From the cell containing the given text, extract its center point as (x, y) coordinate. 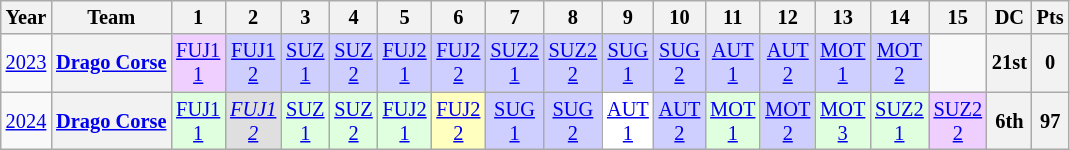
5 (405, 17)
8 (573, 17)
4 (353, 17)
10 (680, 17)
Team (111, 17)
7 (514, 17)
2 (253, 17)
11 (732, 17)
1 (198, 17)
21st (1010, 63)
97 (1050, 121)
3 (305, 17)
MOT3 (842, 121)
Year (26, 17)
6 (458, 17)
DC (1010, 17)
12 (788, 17)
14 (899, 17)
2023 (26, 63)
9 (628, 17)
13 (842, 17)
Pts (1050, 17)
15 (958, 17)
0 (1050, 63)
6th (1010, 121)
2024 (26, 121)
